Pinpoint the cell where the given text exists, returning its [x, y] midpoint coordinate. 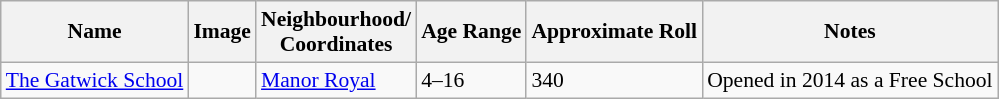
Name [95, 32]
Neighbourhood/Coordinates [336, 32]
The Gatwick School [95, 80]
Approximate Roll [614, 32]
340 [614, 80]
4–16 [471, 80]
Manor Royal [336, 80]
Notes [850, 32]
Opened in 2014 as a Free School [850, 80]
Age Range [471, 32]
Image [222, 32]
